Return [X, Y] of the center of cell containing provided text 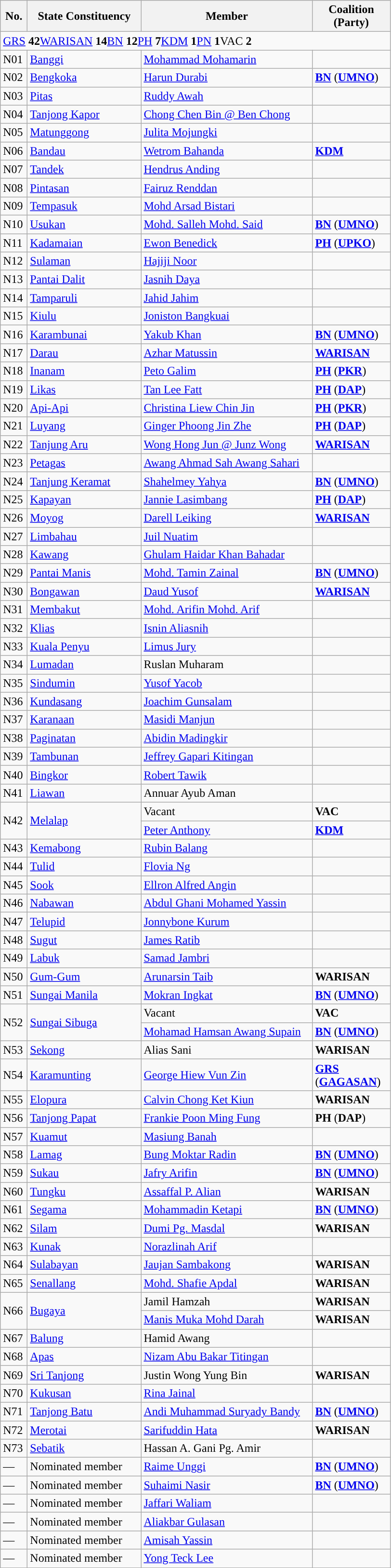
Sulabayan [84, 1265]
Jannie Lasimbang [227, 499]
Klias [84, 628]
Ruddy Awah [227, 96]
Mohd. Arifin Mohd. Arif [227, 610]
Juil Nuatim [227, 536]
N08 [14, 188]
Elopura [84, 1099]
Telupid [84, 922]
N26 [14, 518]
Sebatik [84, 1448]
N01 [14, 59]
James Ratib [227, 940]
No. [14, 16]
Dumi Pg. Masdal [227, 1228]
Mohd Arsad Bistari [227, 206]
N29 [14, 573]
Jafry Arifin [227, 1173]
Rubin Balang [227, 848]
Likas [84, 389]
Jahid Jahim [227, 298]
N35 [14, 683]
N31 [14, 610]
Manis Muka Mohd Darah [227, 1320]
N58 [14, 1155]
Karanaan [84, 720]
Kunak [84, 1246]
Hajiji Noor [227, 261]
Lamag [84, 1155]
Bung Moktar Radin [227, 1155]
Mohammad Mohamarin [227, 59]
Julita Mojungki [227, 133]
Hassan A. Gani Pg. Amir [227, 1448]
N59 [14, 1173]
Inanam [84, 371]
N33 [14, 646]
Mohd. Shafie Apdal [227, 1283]
N52 [14, 1022]
Darell Leiking [227, 518]
Kuala Penyu [84, 646]
N21 [14, 426]
Sugut [84, 940]
N46 [14, 903]
Tamparuli [84, 298]
N12 [14, 261]
Mohd. Salleh Mohd. Said [227, 224]
Norazlinah Arif [227, 1246]
Yong Teck Lee [227, 1558]
Yusof Yacob [227, 683]
Membakut [84, 610]
N24 [14, 481]
Ruslan Muharam [227, 665]
PH (UPKO) [352, 242]
Jaujan Sambakong [227, 1265]
Tandek [84, 169]
Peter Anthony [227, 830]
N56 [14, 1118]
N34 [14, 665]
Mokran Ingkat [227, 995]
N60 [14, 1192]
N49 [14, 958]
Karambunai [84, 335]
Ghulam Haidar Khan Bahadar [227, 555]
N61 [14, 1210]
Bengkoka [84, 78]
Jonnybone Kurum [227, 922]
Calvin Chong Ket Kiun [227, 1099]
Karamunting [84, 1075]
N47 [14, 922]
Abdul Ghani Mohamed Yassin [227, 903]
Tanjong Batu [84, 1411]
Yakub Khan [227, 335]
N36 [14, 701]
N02 [14, 78]
Raime Unggi [227, 1467]
N55 [14, 1099]
Harun Durabi [227, 78]
Paginatan [84, 738]
Jamil Hamzah [227, 1301]
N20 [14, 408]
Assaffal P. Alian [227, 1192]
Gum-Gum [84, 977]
Hamid Awang [227, 1338]
N10 [14, 224]
Petagas [84, 463]
Tan Lee Fatt [227, 389]
Alias Sani [227, 1050]
Senallang [84, 1283]
Bugaya [84, 1311]
N17 [14, 353]
Limus Jury [227, 646]
Balung [84, 1338]
Sekong [84, 1050]
Bandau [84, 151]
N11 [14, 242]
Tanjung Aru [84, 444]
Joachim Gunsalam [227, 701]
N18 [14, 371]
Lumadan [84, 665]
N22 [14, 444]
Sungai Sibuga [84, 1022]
N57 [14, 1136]
N41 [14, 793]
Coalition (Party) [352, 16]
N73 [14, 1448]
N30 [14, 591]
N64 [14, 1265]
Frankie Poon Ming Fung [227, 1118]
N06 [14, 151]
N65 [14, 1283]
Nizam Abu Bakar Titingan [227, 1356]
N14 [14, 298]
N51 [14, 995]
Liawan [84, 793]
Apas [84, 1356]
Chong Chen Bin @ Ben Chong [227, 114]
Jasnih Daya [227, 280]
N42 [14, 820]
Mohamad Hamsan Awang Supain [227, 1032]
Fairuz Renddan [227, 188]
N50 [14, 977]
Silam [84, 1228]
Segama [84, 1210]
Wong Hong Jun @ Junz Wong [227, 444]
Jeffrey Gapari Kitingan [227, 756]
N13 [14, 280]
Kuamut [84, 1136]
Hendrus Anding [227, 169]
Wetrom Bahanda [227, 151]
Masidi Manjun [227, 720]
N32 [14, 628]
Kundasang [84, 701]
Samad Jambri [227, 958]
Sri Tanjong [84, 1375]
Justin Wong Yung Bin [227, 1375]
N09 [14, 206]
N62 [14, 1228]
N19 [14, 389]
Mohd. Tamin Zainal [227, 573]
Aliakbar Gulasan [227, 1522]
Kawang [84, 555]
Bongawan [84, 591]
Tanjung Keramat [84, 481]
Banggi [84, 59]
N66 [14, 1311]
Melalap [84, 820]
N28 [14, 555]
Tempasuk [84, 206]
Pantai Dalit [84, 280]
Flovia Ng [227, 867]
Azhar Matussin [227, 353]
Sungai Manila [84, 995]
N71 [14, 1411]
Tungku [84, 1192]
Sulaman [84, 261]
Kiulu [84, 316]
N27 [14, 536]
Joniston Bangkuai [227, 316]
Shahelmey Yahya [227, 481]
GRS (GAGASAN) [352, 1075]
N15 [14, 316]
N63 [14, 1246]
Pitas [84, 96]
Ewon Benedick [227, 242]
Sukau [84, 1173]
Kemabong [84, 848]
N68 [14, 1356]
Jaffari Waliam [227, 1503]
GRS 42WARISAN 14BN 12PH 7KDM 1PN 1VAC 2 [195, 41]
Luyang [84, 426]
Peto Galim [227, 371]
Annuar Ayub Aman [227, 793]
Api-Api [84, 408]
N16 [14, 335]
Arunarsin Taib [227, 977]
N54 [14, 1075]
N05 [14, 133]
Daud Yusof [227, 591]
Mohammadin Ketapi [227, 1210]
N23 [14, 463]
Abidin Madingkir [227, 738]
Tanjong Kapor [84, 114]
Nabawan [84, 903]
N45 [14, 885]
Ginger Phoong Jin Zhe [227, 426]
N25 [14, 499]
N37 [14, 720]
Kukusan [84, 1393]
N53 [14, 1050]
Matunggong [84, 133]
Awang Ahmad Sah Awang Sahari [227, 463]
Member [227, 16]
Limbahau [84, 536]
Pintasan [84, 188]
Christina Liew Chin Jin [227, 408]
Suhaimi Nasir [227, 1485]
Tambunan [84, 756]
N69 [14, 1375]
Tulid [84, 867]
Darau [84, 353]
N38 [14, 738]
N70 [14, 1393]
Amisah Yassin [227, 1540]
Sook [84, 885]
Kapayan [84, 499]
Isnin Aliasnih [227, 628]
Andi Muhammad Suryady Bandy [227, 1411]
N43 [14, 848]
George Hiew Vun Zin [227, 1075]
N07 [14, 169]
N67 [14, 1338]
Sarifuddin Hata [227, 1430]
N39 [14, 756]
Moyog [84, 518]
Robert Tawik [227, 775]
State Constituency [84, 16]
Ellron Alfred Angin [227, 885]
Usukan [84, 224]
N40 [14, 775]
Kadamaian [84, 242]
N44 [14, 867]
Bingkor [84, 775]
Masiung Banah [227, 1136]
Rina Jainal [227, 1393]
Pantai Manis [84, 573]
N03 [14, 96]
Merotai [84, 1430]
N72 [14, 1430]
N04 [14, 114]
Tanjong Papat [84, 1118]
Labuk [84, 958]
Sindumin [84, 683]
N48 [14, 940]
